Find where the given text appears and provide that cell's center as [x, y] coordinate. 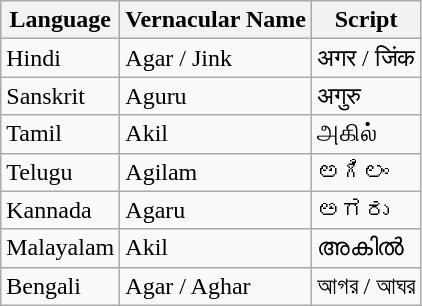
Bengali [60, 286]
अगुरु [366, 96]
അകിൽ [366, 248]
Tamil [60, 134]
అగిలం [366, 172]
আগর / আঘর [366, 286]
Agaru [216, 210]
अगर / जिंक [366, 58]
ಅಗರು [366, 210]
Language [60, 20]
Aguru [216, 96]
Agar / Aghar [216, 286]
Malayalam [60, 248]
Hindi [60, 58]
Telugu [60, 172]
Agilam [216, 172]
அகில் [366, 134]
Script [366, 20]
Agar / Jink [216, 58]
Kannada [60, 210]
Sanskrit [60, 96]
Vernacular Name [216, 20]
